Pinpoint the cell where the given text exists, returning its [x, y] midpoint coordinate. 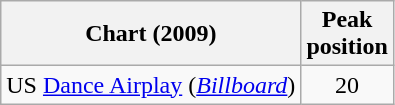
Chart (2009) [151, 34]
Peakposition [347, 34]
US Dance Airplay (Billboard) [151, 85]
20 [347, 85]
